Return (x, y) of the center of cell containing provided text 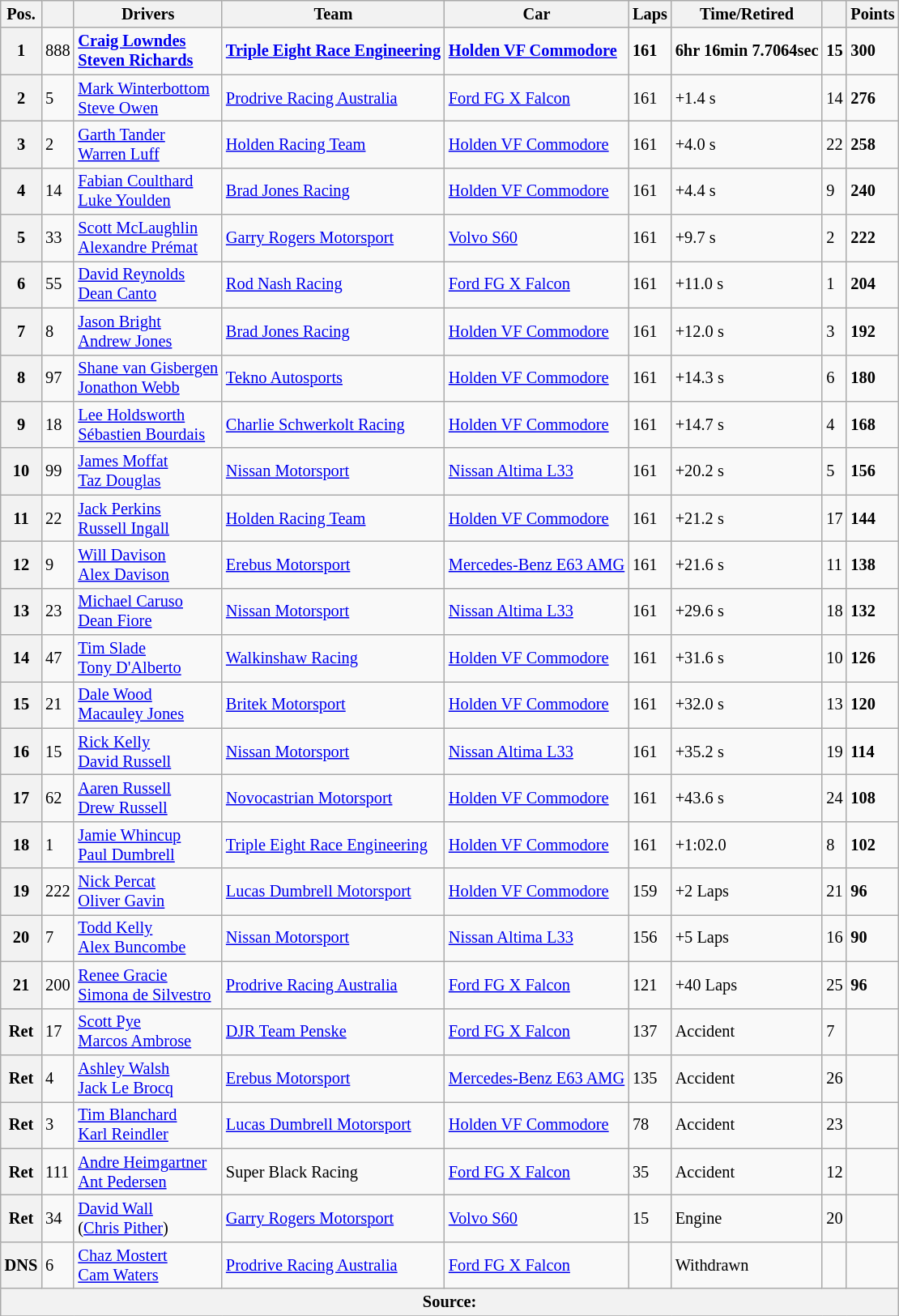
+29.6 s (747, 611)
Scott McLaughlin Alexandre Prémat (147, 238)
Drivers (147, 14)
Super Black Racing (334, 1172)
Source: (450, 1302)
Tekno Autosports (334, 378)
Aaren Russell Drew Russell (147, 798)
Britek Motorsport (334, 705)
168 (872, 424)
258 (872, 144)
34 (58, 1218)
192 (872, 331)
180 (872, 378)
Will Davison Alex Davison (147, 564)
Rod Nash Racing (334, 284)
Laps (650, 14)
Jamie Whincup Paul Dumbrell (147, 845)
24 (834, 798)
97 (58, 378)
Walkinshaw Racing (334, 658)
Ashley Walsh Jack Le Brocq (147, 1078)
159 (650, 892)
Team (334, 14)
137 (650, 1032)
300 (872, 51)
26 (834, 1078)
47 (58, 658)
+4.4 s (747, 191)
David Reynolds Dean Canto (147, 284)
Todd Kelly Alex Buncombe (147, 938)
240 (872, 191)
35 (650, 1172)
6hr 16min 7.7064sec (747, 51)
Shane van Gisbergen Jonathon Webb (147, 378)
Scott Pye Marcos Ambrose (147, 1032)
90 (872, 938)
108 (872, 798)
132 (872, 611)
Nick Percat Oliver Gavin (147, 892)
Jack Perkins Russell Ingall (147, 518)
+14.3 s (747, 378)
121 (650, 985)
114 (872, 752)
+11.0 s (747, 284)
144 (872, 518)
+9.7 s (747, 238)
Fabian Coulthard Luke Youlden (147, 191)
120 (872, 705)
+20.2 s (747, 471)
+21.6 s (747, 564)
102 (872, 845)
78 (650, 1125)
Lee Holdsworth Sébastien Bourdais (147, 424)
+32.0 s (747, 705)
276 (872, 98)
Car (536, 14)
138 (872, 564)
Points (872, 14)
+1.4 s (747, 98)
Craig Lowndes Steven Richards (147, 51)
99 (58, 471)
135 (650, 1078)
Engine (747, 1218)
204 (872, 284)
+1:02.0 (747, 845)
Charlie Schwerkolt Racing (334, 424)
+43.6 s (747, 798)
Pos. (21, 14)
+5 Laps (747, 938)
Renee Gracie Simona de Silvestro (147, 985)
David Wall (Chris Pither) (147, 1218)
Rick Kelly David Russell (147, 752)
+35.2 s (747, 752)
+4.0 s (747, 144)
DJR Team Penske (334, 1032)
Tim Slade Tony D'Alberto (147, 658)
888 (58, 51)
James Moffat Taz Douglas (147, 471)
Mark Winterbottom Steve Owen (147, 98)
111 (58, 1172)
Novocastrian Motorsport (334, 798)
+21.2 s (747, 518)
200 (58, 985)
Chaz Mostert Cam Waters (147, 1265)
Jason Bright Andrew Jones (147, 331)
62 (58, 798)
126 (872, 658)
+31.6 s (747, 658)
Tim Blanchard Karl Reindler (147, 1125)
Time/Retired (747, 14)
Withdrawn (747, 1265)
25 (834, 985)
+2 Laps (747, 892)
+12.0 s (747, 331)
Andre Heimgartner Ant Pedersen (147, 1172)
Dale Wood Macauley Jones (147, 705)
Michael Caruso Dean Fiore (147, 611)
+14.7 s (747, 424)
Garth Tander Warren Luff (147, 144)
55 (58, 284)
+40 Laps (747, 985)
DNS (21, 1265)
33 (58, 238)
